Find where the given text appears and provide that cell's center as (x, y) coordinate. 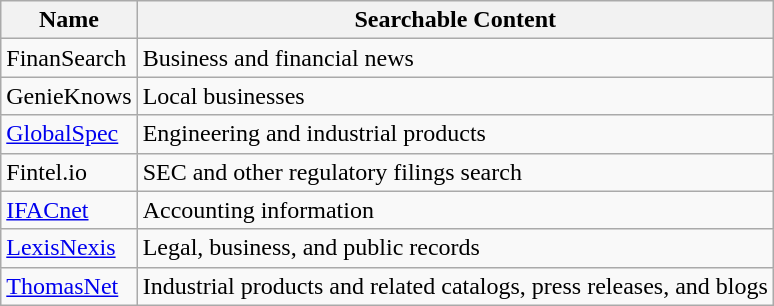
Business and financial news (455, 58)
GenieKnows (69, 96)
Legal, business, and public records (455, 248)
ThomasNet (69, 286)
GlobalSpec (69, 134)
Industrial products and related catalogs, press releases, and blogs (455, 286)
LexisNexis (69, 248)
IFACnet (69, 210)
Accounting information (455, 210)
Local businesses (455, 96)
Engineering and industrial products (455, 134)
Searchable Content (455, 20)
SEC and other regulatory filings search (455, 172)
Fintel.io (69, 172)
FinanSearch (69, 58)
Name (69, 20)
